Output the (x, y) coordinate of the center of the cell containing the given text.  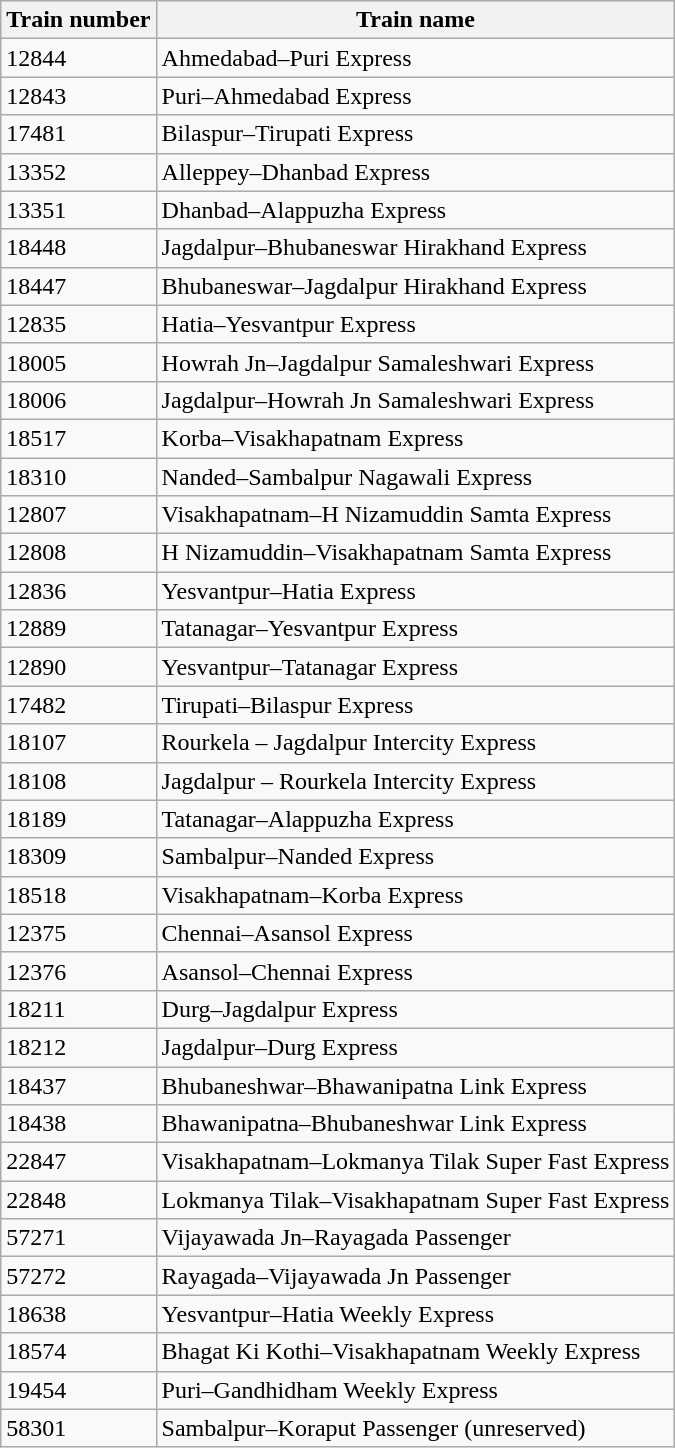
57272 (78, 1276)
18638 (78, 1314)
19454 (78, 1390)
Korba–Visakhapatnam Express (416, 438)
18211 (78, 1009)
12807 (78, 515)
Visakhapatnam–Korba Express (416, 895)
12890 (78, 667)
Jagdalpur–Howrah Jn Samaleshwari Express (416, 400)
18212 (78, 1047)
Bhubaneswar–Jagdalpur Hirakhand Express (416, 286)
18107 (78, 743)
Tatanagar–Yesvantpur Express (416, 629)
18108 (78, 781)
18574 (78, 1352)
17481 (78, 134)
18309 (78, 857)
58301 (78, 1428)
12375 (78, 933)
Visakhapatnam–H Nizamuddin Samta Express (416, 515)
18447 (78, 286)
18518 (78, 895)
Puri–Ahmedabad Express (416, 96)
18310 (78, 477)
Howrah Jn–Jagdalpur Samaleshwari Express (416, 362)
Durg–Jagdalpur Express (416, 1009)
Sambalpur–Koraput Passenger (unreserved) (416, 1428)
12843 (78, 96)
22847 (78, 1162)
18006 (78, 400)
Train number (78, 20)
Rayagada–Vijayawada Jn Passenger (416, 1276)
Train name (416, 20)
Tatanagar–Alappuzha Express (416, 819)
18438 (78, 1124)
Yesvantpur–Tatanagar Express (416, 667)
18517 (78, 438)
Nanded–Sambalpur Nagawali Express (416, 477)
Alleppey–Dhanbad Express (416, 172)
Bhubaneshwar–Bhawanipatna Link Express (416, 1085)
12889 (78, 629)
22848 (78, 1200)
Lokmanya Tilak–Visakhapatnam Super Fast Express (416, 1200)
Jagdalpur–Durg Express (416, 1047)
57271 (78, 1238)
Chennai–Asansol Express (416, 933)
Visakhapatnam–Lokmanya Tilak Super Fast Express (416, 1162)
12844 (78, 58)
Bhawanipatna–Bhubaneshwar Link Express (416, 1124)
18005 (78, 362)
12808 (78, 553)
Yesvantpur–Hatia Weekly Express (416, 1314)
Rourkela – Jagdalpur Intercity Express (416, 743)
Ahmedabad–Puri Express (416, 58)
Vijayawada Jn–Rayagada Passenger (416, 1238)
17482 (78, 705)
13351 (78, 210)
Asansol–Chennai Express (416, 971)
H Nizamuddin–Visakhapatnam Samta Express (416, 553)
18189 (78, 819)
Tirupati–Bilaspur Express (416, 705)
Bilaspur–Tirupati Express (416, 134)
Bhagat Ki Kothi–Visakhapatnam Weekly Express (416, 1352)
Yesvantpur–Hatia Express (416, 591)
18448 (78, 248)
Jagdalpur – Rourkela Intercity Express (416, 781)
12836 (78, 591)
Dhanbad–Alappuzha Express (416, 210)
Puri–Gandhidham Weekly Express (416, 1390)
12835 (78, 324)
Sambalpur–Nanded Express (416, 857)
18437 (78, 1085)
Hatia–Yesvantpur Express (416, 324)
13352 (78, 172)
Jagdalpur–Bhubaneswar Hirakhand Express (416, 248)
12376 (78, 971)
